From the cell containing the given text, extract its center point as [x, y] coordinate. 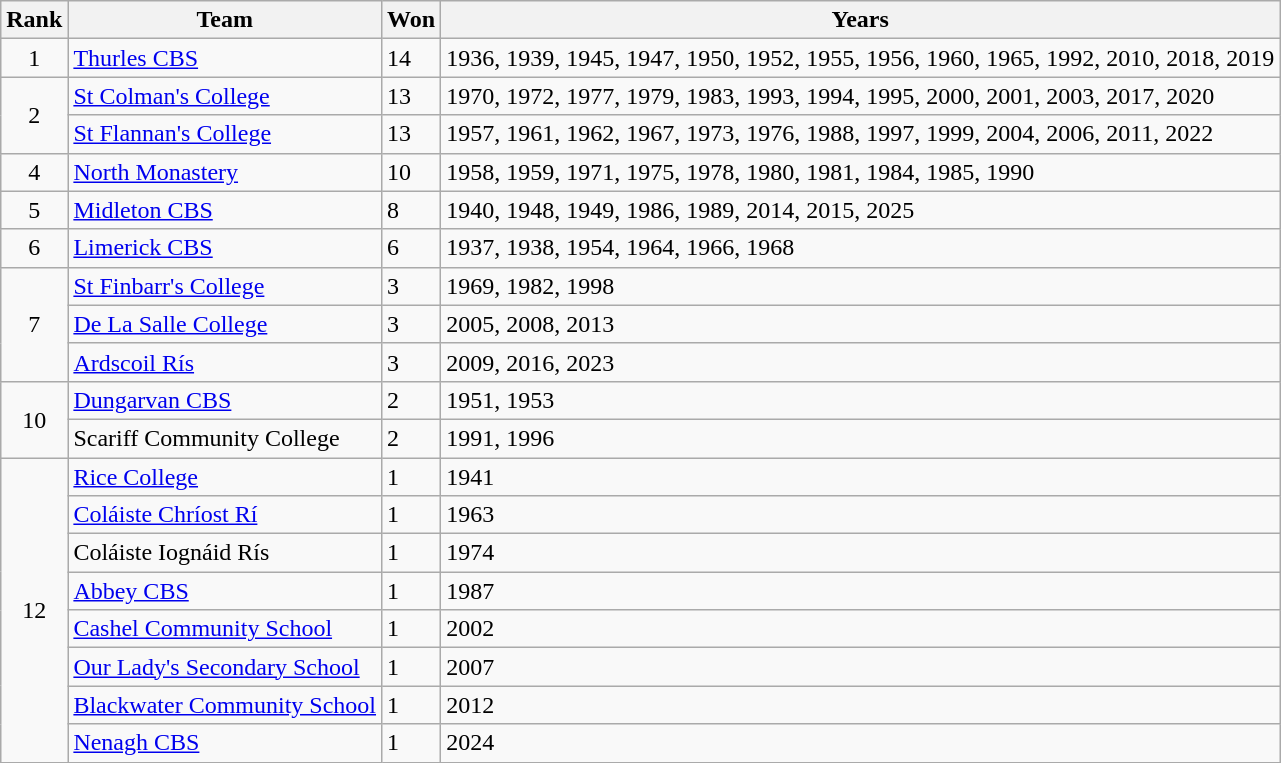
De La Salle College [225, 324]
Nenagh CBS [225, 743]
1940, 1948, 1949, 1986, 1989, 2014, 2015, 2025 [860, 210]
Our Lady's Secondary School [225, 667]
1987 [860, 591]
St Finbarr's College [225, 286]
7 [34, 324]
Midleton CBS [225, 210]
Rice College [225, 477]
2012 [860, 705]
1957, 1961, 1962, 1967, 1973, 1976, 1988, 1997, 1999, 2004, 2006, 2011, 2022 [860, 134]
1941 [860, 477]
2009, 2016, 2023 [860, 362]
Abbey CBS [225, 591]
4 [34, 172]
1936, 1939, 1945, 1947, 1950, 1952, 1955, 1956, 1960, 1965, 1992, 2010, 2018, 2019 [860, 58]
2005, 2008, 2013 [860, 324]
Cashel Community School [225, 629]
St Colman's College [225, 96]
8 [412, 210]
1951, 1953 [860, 400]
North Monastery [225, 172]
Blackwater Community School [225, 705]
Team [225, 20]
1970, 1972, 1977, 1979, 1983, 1993, 1994, 1995, 2000, 2001, 2003, 2017, 2020 [860, 96]
1963 [860, 515]
St Flannan's College [225, 134]
Coláiste Iognáid Rís [225, 553]
Ardscoil Rís [225, 362]
1974 [860, 553]
Won [412, 20]
Rank [34, 20]
Limerick CBS [225, 248]
1937, 1938, 1954, 1964, 1966, 1968 [860, 248]
14 [412, 58]
1958, 1959, 1971, 1975, 1978, 1980, 1981, 1984, 1985, 1990 [860, 172]
Dungarvan CBS [225, 400]
Coláiste Chríost Rí [225, 515]
Years [860, 20]
2002 [860, 629]
12 [34, 610]
5 [34, 210]
Thurles CBS [225, 58]
2024 [860, 743]
1969, 1982, 1998 [860, 286]
1991, 1996 [860, 438]
Scariff Community College [225, 438]
2007 [860, 667]
